Identify which cell holds the provided text, then report its (x, y) central coordinate. 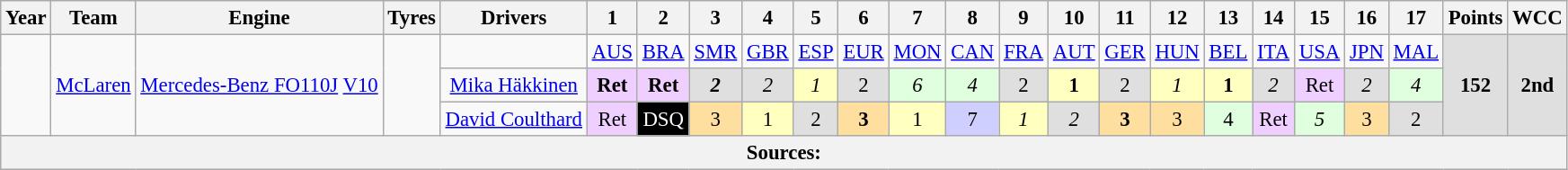
JPN (1368, 52)
David Coulthard (514, 120)
AUT (1075, 52)
HUN (1177, 52)
MON (917, 52)
DSQ (663, 120)
BRA (663, 52)
152 (1475, 86)
MAL (1416, 52)
CAN (972, 52)
16 (1368, 18)
McLaren (93, 86)
Mika Häkkinen (514, 85)
USA (1319, 52)
10 (1075, 18)
8 (972, 18)
12 (1177, 18)
15 (1319, 18)
9 (1024, 18)
ITA (1274, 52)
Team (93, 18)
2nd (1537, 86)
ESP (816, 52)
GER (1125, 52)
AUS (612, 52)
Drivers (514, 18)
WCC (1537, 18)
BEL (1228, 52)
14 (1274, 18)
Engine (259, 18)
13 (1228, 18)
Tyres (412, 18)
GBR (767, 52)
11 (1125, 18)
17 (1416, 18)
EUR (864, 52)
Sources: (784, 153)
FRA (1024, 52)
Year (26, 18)
Mercedes-Benz FO110J V10 (259, 86)
Points (1475, 18)
SMR (715, 52)
